Pinpoint the cell where the given text exists, returning its [X, Y] midpoint coordinate. 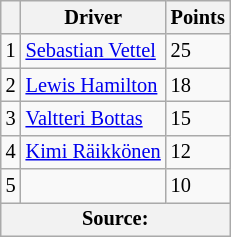
25 [198, 51]
Driver [94, 17]
Sebastian Vettel [94, 51]
2 [11, 85]
10 [198, 186]
Points [198, 17]
4 [11, 152]
12 [198, 152]
Kimi Räikkönen [94, 152]
Valtteri Bottas [94, 118]
Source: [116, 219]
Lewis Hamilton [94, 85]
3 [11, 118]
15 [198, 118]
5 [11, 186]
1 [11, 51]
18 [198, 85]
